Provide the [X, Y] coordinate of the cell's center where the given text is located.  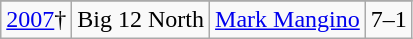
Mark Mangino [288, 20]
7–1 [388, 20]
2007† [36, 20]
Big 12 North [141, 20]
